Scan for the cell matching the given text and deliver its [x, y] coordinate at center. 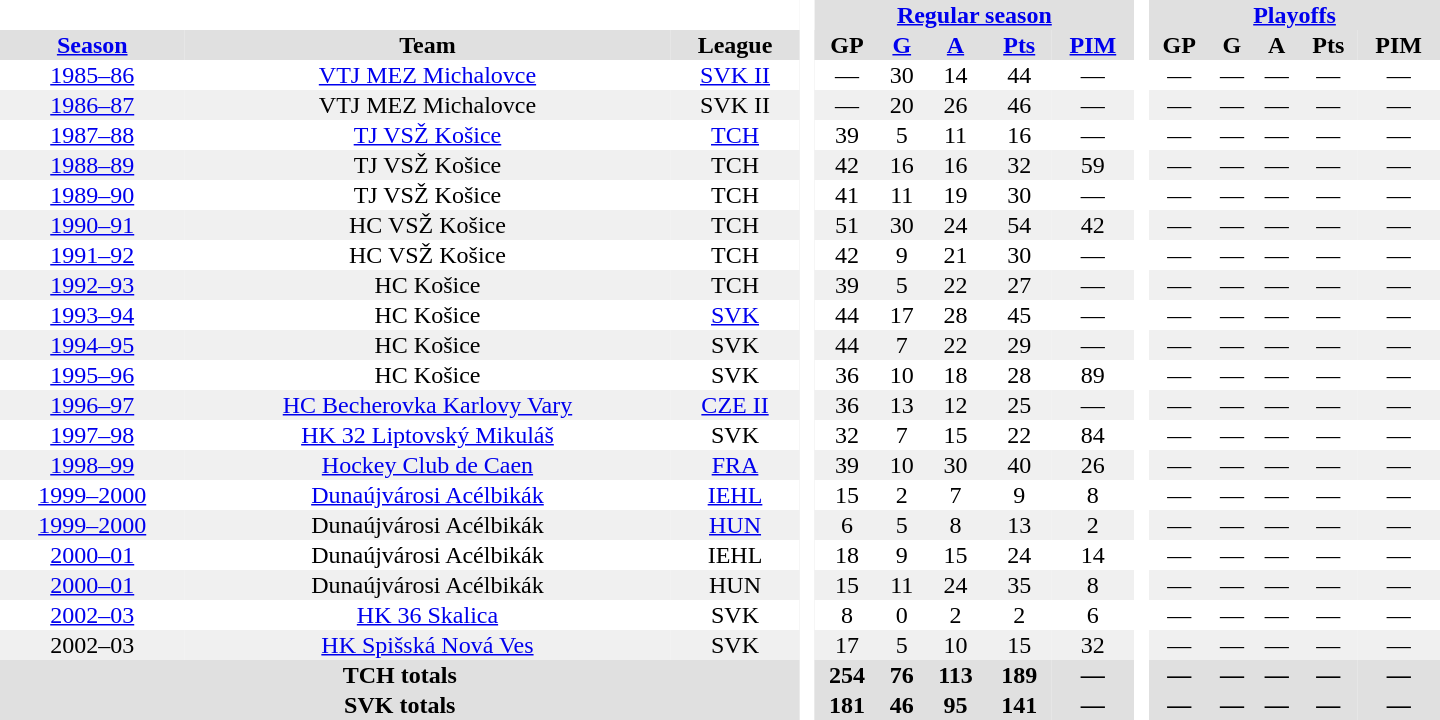
84 [1094, 435]
1991–92 [92, 255]
Hockey Club de Caen [427, 465]
Playoffs [1294, 15]
41 [848, 195]
1995–96 [92, 375]
1996–97 [92, 405]
21 [956, 255]
113 [956, 675]
59 [1094, 165]
25 [1020, 405]
1990–91 [92, 225]
35 [1020, 585]
1989–90 [92, 195]
29 [1020, 345]
FRA [734, 465]
SVK totals [400, 705]
1994–95 [92, 345]
95 [956, 705]
1988–89 [92, 165]
1997–98 [92, 435]
254 [848, 675]
76 [902, 675]
1998–99 [92, 465]
HK 32 Liptovský Mikuláš [427, 435]
181 [848, 705]
89 [1094, 375]
HK Spišská Nová Ves [427, 645]
CZE II [734, 405]
1986–87 [92, 105]
1985–86 [92, 75]
Team [427, 45]
1992–93 [92, 285]
19 [956, 195]
HC Becherovka Karlovy Vary [427, 405]
51 [848, 225]
1993–94 [92, 315]
0 [902, 615]
54 [1020, 225]
189 [1020, 675]
TCH totals [400, 675]
20 [902, 105]
League [734, 45]
40 [1020, 465]
Season [92, 45]
Regular season [975, 15]
1987–88 [92, 135]
27 [1020, 285]
HK 36 Skalica [427, 615]
141 [1020, 705]
12 [956, 405]
45 [1020, 315]
